Output the [X, Y] coordinate of the center of the cell containing the given text.  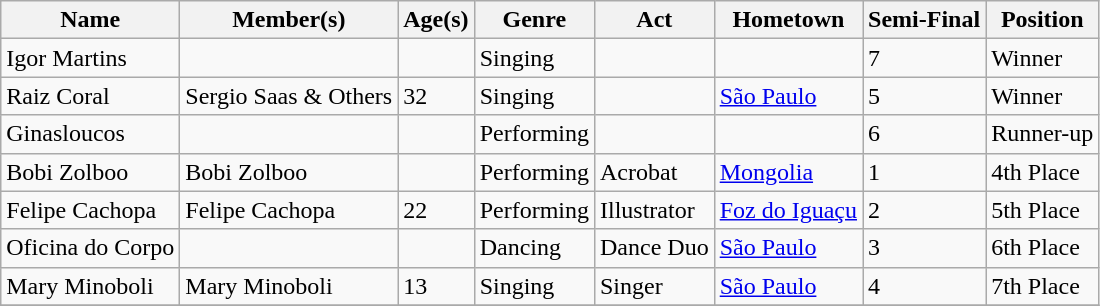
Hometown [788, 20]
Semi-Final [924, 20]
5 [924, 96]
5th Place [1042, 210]
Act [654, 20]
2 [924, 210]
32 [436, 96]
Illustrator [654, 210]
6th Place [1042, 248]
Dancing [534, 248]
4 [924, 286]
Position [1042, 20]
22 [436, 210]
Genre [534, 20]
Igor Martins [90, 58]
7 [924, 58]
Dance Duo [654, 248]
13 [436, 286]
6 [924, 134]
Age(s) [436, 20]
Oficina do Corpo [90, 248]
4th Place [1042, 172]
Sergio Saas & Others [289, 96]
Runner-up [1042, 134]
Acrobat [654, 172]
Singer [654, 286]
Member(s) [289, 20]
Ginasloucos [90, 134]
Raiz Coral [90, 96]
Foz do Iguaçu [788, 210]
1 [924, 172]
7th Place [1042, 286]
Mongolia [788, 172]
Name [90, 20]
3 [924, 248]
